Locate the cell with the specified text and output its [X, Y] center coordinate. 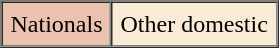
Other domestic [194, 24]
Nationals [57, 24]
